Pinpoint the cell where the given text exists, returning its [x, y] midpoint coordinate. 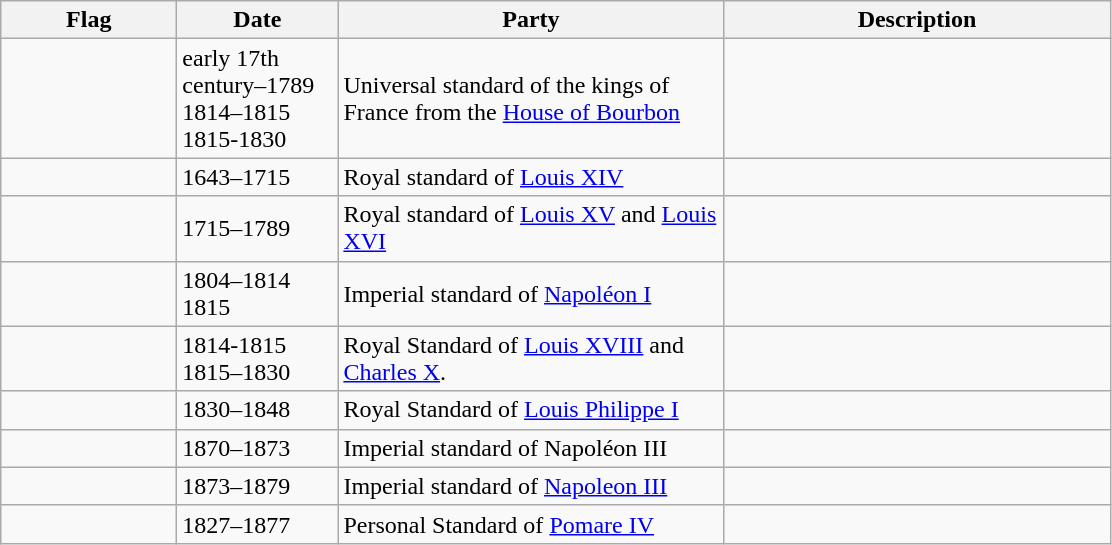
1830–1848 [258, 410]
1873–1879 [258, 486]
1643–1715 [258, 177]
1870–1873 [258, 448]
Royal Standard of Louis Philippe I [531, 410]
1715–1789 [258, 228]
Royal standard of Louis XV and Louis XVI [531, 228]
Personal Standard of Pomare IV [531, 524]
Description [917, 20]
1827–1877 [258, 524]
1814-1815 1815–1830 [258, 358]
1804–1814 1815 [258, 294]
Party [531, 20]
Universal standard of the kings of France from the House of Bourbon [531, 98]
Date [258, 20]
Flag [89, 20]
Royal standard of Louis XIV [531, 177]
Imperial standard of Napoléon I [531, 294]
Imperial standard of Napoleon III [531, 486]
Royal Standard of Louis XVIII and Charles X. [531, 358]
early 17th century–1789 1814–1815 1815-1830 [258, 98]
Imperial standard of Napoléon III [531, 448]
